Locate the cell with the specified text and output its [X, Y] center coordinate. 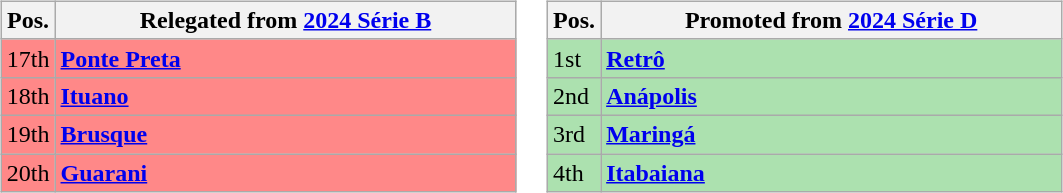
Anápolis [832, 96]
Relegated from 2024 Série B [286, 20]
Ponte Preta [286, 58]
Itabaiana [832, 173]
20th [28, 173]
Retrô [832, 58]
Maringá [832, 134]
4th [574, 173]
17th [28, 58]
3rd [574, 134]
Guarani [286, 173]
2nd [574, 96]
Promoted from 2024 Série D [832, 20]
Brusque [286, 134]
19th [28, 134]
Ituano [286, 96]
1st [574, 58]
18th [28, 96]
